From the cell containing the given text, extract its center point as (x, y) coordinate. 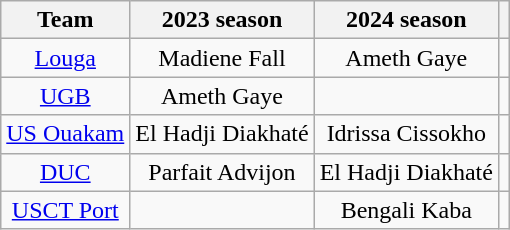
Team (66, 20)
Madiene Fall (222, 58)
Bengali Kaba (406, 210)
Louga (66, 58)
USCT Port (66, 210)
2023 season (222, 20)
UGB (66, 96)
Parfait Advijon (222, 172)
2024 season (406, 20)
DUC (66, 172)
US Ouakam (66, 134)
Idrissa Cissokho (406, 134)
